Extract the [X, Y] coordinate from the center of the cell holding the provided text.  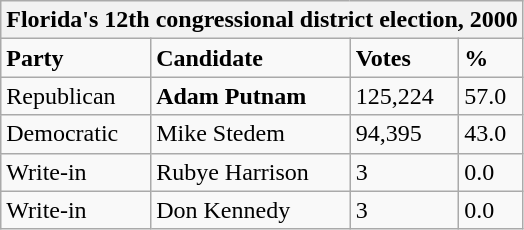
Florida's 12th congressional district election, 2000 [262, 20]
Votes [404, 58]
Candidate [251, 58]
43.0 [492, 134]
Republican [76, 96]
Party [76, 58]
Don Kennedy [251, 210]
Mike Stedem [251, 134]
94,395 [404, 134]
57.0 [492, 96]
Rubye Harrison [251, 172]
% [492, 58]
Adam Putnam [251, 96]
Democratic [76, 134]
125,224 [404, 96]
